Search for the cell housing the specified text and yield its [X, Y] center coordinate. 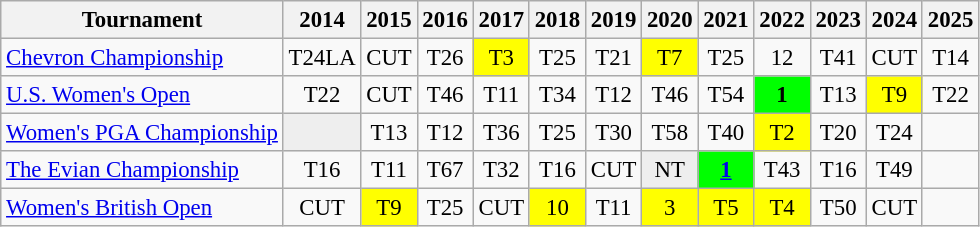
T34 [557, 95]
T58 [670, 133]
T41 [838, 58]
T54 [726, 95]
T24LA [322, 58]
2018 [557, 20]
2019 [614, 20]
Tournament [142, 20]
T32 [501, 170]
T4 [782, 208]
T7 [670, 58]
T67 [445, 170]
Women's British Open [142, 208]
12 [782, 58]
2025 [950, 20]
2015 [389, 20]
2014 [322, 20]
T49 [894, 170]
T3 [501, 58]
T2 [782, 133]
T5 [726, 208]
10 [557, 208]
T21 [614, 58]
2016 [445, 20]
2023 [838, 20]
T26 [445, 58]
2020 [670, 20]
The Evian Championship [142, 170]
T14 [950, 58]
2017 [501, 20]
Women's PGA Championship [142, 133]
T20 [838, 133]
T50 [838, 208]
2024 [894, 20]
U.S. Women's Open [142, 95]
2022 [782, 20]
2021 [726, 20]
T40 [726, 133]
T43 [782, 170]
Chevron Championship [142, 58]
NT [670, 170]
T30 [614, 133]
3 [670, 208]
T24 [894, 133]
T36 [501, 133]
